Scan for the cell matching the given text and deliver its [X, Y] coordinate at center. 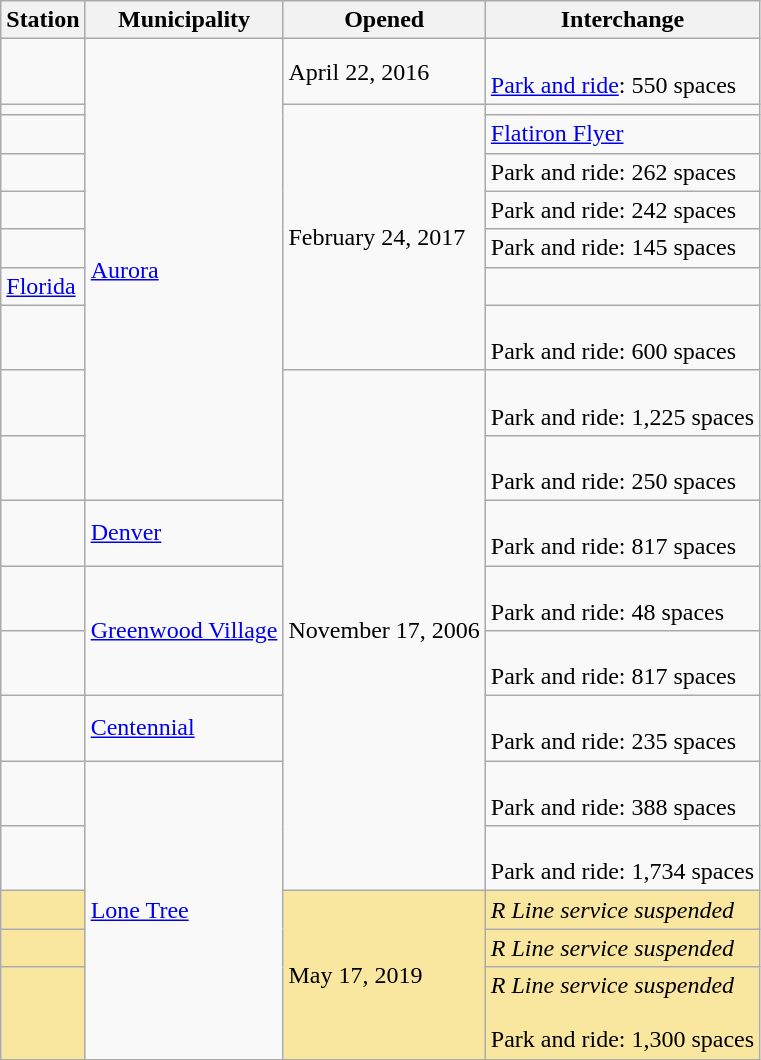
Station [43, 20]
Interchange [622, 20]
Greenwood Village [184, 631]
Park and ride: 235 spaces [622, 728]
April 22, 2016 [384, 72]
Park and ride: 145 spaces [622, 248]
Denver [184, 532]
Opened [384, 20]
Flatiron Flyer [622, 134]
Park and ride: 250 spaces [622, 468]
Park and ride: 1,225 spaces [622, 402]
Aurora [184, 270]
May 17, 2019 [384, 975]
Park and ride: 550 spaces [622, 72]
February 24, 2017 [384, 237]
Park and ride: 242 spaces [622, 210]
Centennial [184, 728]
Lone Tree [184, 910]
R Line service suspended Park and ride: 1,300 spaces [622, 1013]
Municipality [184, 20]
Florida [43, 286]
Park and ride: 48 spaces [622, 598]
Park and ride: 1,734 spaces [622, 858]
Park and ride: 262 spaces [622, 172]
Park and ride: 388 spaces [622, 794]
Park and ride: 600 spaces [622, 338]
November 17, 2006 [384, 630]
